Identify which cell holds the provided text, then report its (X, Y) central coordinate. 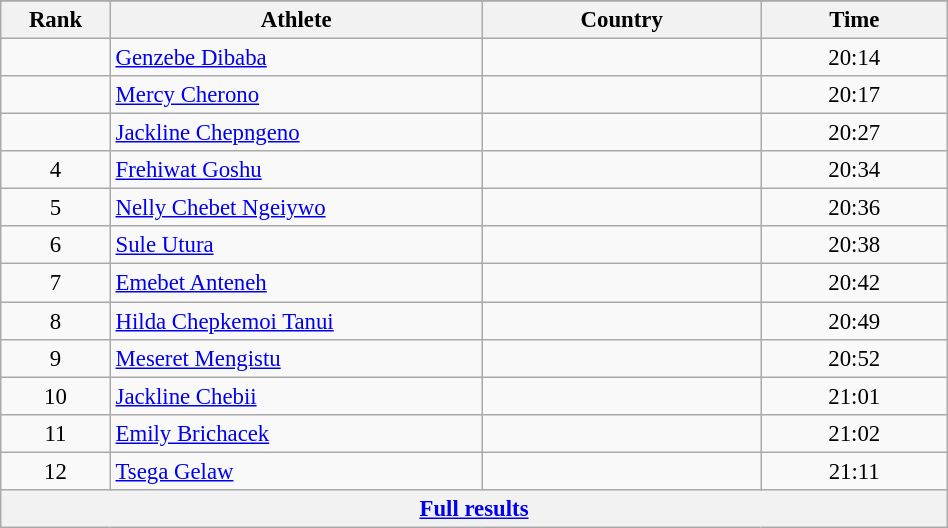
10 (56, 396)
Full results (474, 509)
20:49 (854, 321)
7 (56, 283)
20:34 (854, 170)
Jackline Chepngeno (296, 133)
9 (56, 358)
12 (56, 471)
Sule Utura (296, 245)
Emebet Anteneh (296, 283)
Mercy Cherono (296, 95)
6 (56, 245)
21:02 (854, 433)
20:38 (854, 245)
11 (56, 433)
20:27 (854, 133)
Rank (56, 20)
Genzebe Dibaba (296, 58)
Hilda Chepkemoi Tanui (296, 321)
Meseret Mengistu (296, 358)
21:01 (854, 396)
20:42 (854, 283)
20:52 (854, 358)
Jackline Chebii (296, 396)
Country (622, 20)
Time (854, 20)
8 (56, 321)
4 (56, 170)
20:14 (854, 58)
20:17 (854, 95)
Frehiwat Goshu (296, 170)
5 (56, 208)
Nelly Chebet Ngeiywo (296, 208)
Tsega Gelaw (296, 471)
Emily Brichacek (296, 433)
Athlete (296, 20)
21:11 (854, 471)
20:36 (854, 208)
